For the text-containing cell, return its midpoint in [X, Y] coordinate format. 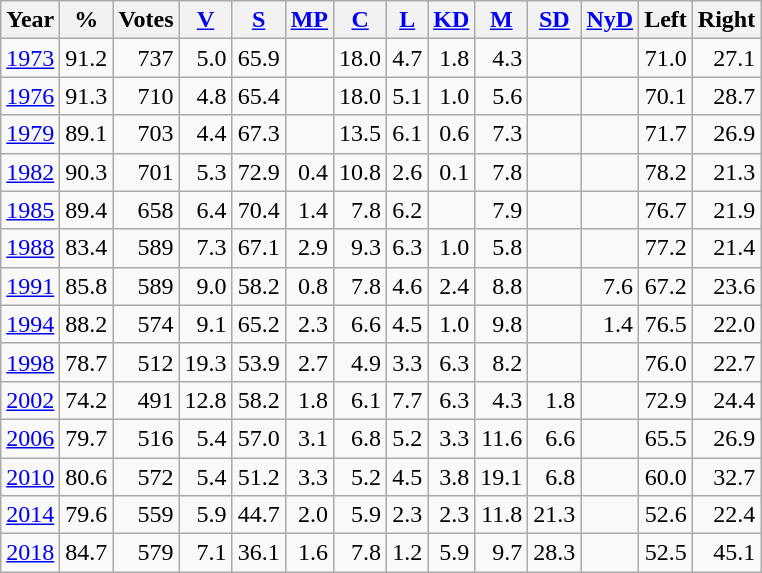
2010 [30, 477]
60.0 [666, 477]
70.1 [666, 96]
44.7 [258, 515]
67.1 [258, 248]
83.4 [86, 248]
1982 [30, 172]
78.7 [86, 362]
5.1 [408, 96]
76.0 [666, 362]
28.3 [554, 553]
5.6 [502, 96]
491 [146, 400]
9.3 [360, 248]
80.6 [86, 477]
2.6 [408, 172]
5.3 [206, 172]
4.4 [206, 134]
70.4 [258, 210]
710 [146, 96]
78.2 [666, 172]
74.2 [86, 400]
7.7 [408, 400]
C [360, 20]
71.7 [666, 134]
% [86, 20]
21.9 [726, 210]
737 [146, 58]
90.3 [86, 172]
91.2 [86, 58]
Votes [146, 20]
9.0 [206, 286]
65.9 [258, 58]
77.2 [666, 248]
2.0 [309, 515]
84.7 [86, 553]
52.5 [666, 553]
1994 [30, 324]
9.8 [502, 324]
19.1 [502, 477]
1991 [30, 286]
2.7 [309, 362]
65.2 [258, 324]
2006 [30, 438]
4.6 [408, 286]
559 [146, 515]
9.1 [206, 324]
24.4 [726, 400]
3.1 [309, 438]
579 [146, 553]
76.5 [666, 324]
703 [146, 134]
512 [146, 362]
52.6 [666, 515]
Right [726, 20]
89.4 [86, 210]
71.0 [666, 58]
79.7 [86, 438]
36.1 [258, 553]
V [206, 20]
13.5 [360, 134]
701 [146, 172]
1988 [30, 248]
1985 [30, 210]
Left [666, 20]
M [502, 20]
51.2 [258, 477]
6.2 [408, 210]
88.2 [86, 324]
Year [30, 20]
67.2 [666, 286]
12.8 [206, 400]
S [258, 20]
KD [452, 20]
1973 [30, 58]
1998 [30, 362]
1.6 [309, 553]
2.9 [309, 248]
8.8 [502, 286]
76.7 [666, 210]
11.8 [502, 515]
4.9 [360, 362]
65.5 [666, 438]
0.6 [452, 134]
8.2 [502, 362]
516 [146, 438]
0.4 [309, 172]
57.0 [258, 438]
22.4 [726, 515]
21.4 [726, 248]
7.9 [502, 210]
5.8 [502, 248]
MP [309, 20]
L [408, 20]
65.4 [258, 96]
4.7 [408, 58]
10.8 [360, 172]
1979 [30, 134]
NyD [610, 20]
2.4 [452, 286]
3.8 [452, 477]
572 [146, 477]
658 [146, 210]
22.7 [726, 362]
28.7 [726, 96]
45.1 [726, 553]
67.3 [258, 134]
7.6 [610, 286]
0.1 [452, 172]
6.4 [206, 210]
2018 [30, 553]
2002 [30, 400]
574 [146, 324]
91.3 [86, 96]
4.8 [206, 96]
53.9 [258, 362]
1.2 [408, 553]
9.7 [502, 553]
22.0 [726, 324]
1976 [30, 96]
27.1 [726, 58]
0.8 [309, 286]
32.7 [726, 477]
85.8 [86, 286]
5.0 [206, 58]
23.6 [726, 286]
19.3 [206, 362]
79.6 [86, 515]
11.6 [502, 438]
89.1 [86, 134]
SD [554, 20]
2014 [30, 515]
7.1 [206, 553]
